Determine the (X, Y) coordinate at the center of the cell enclosing the given text.  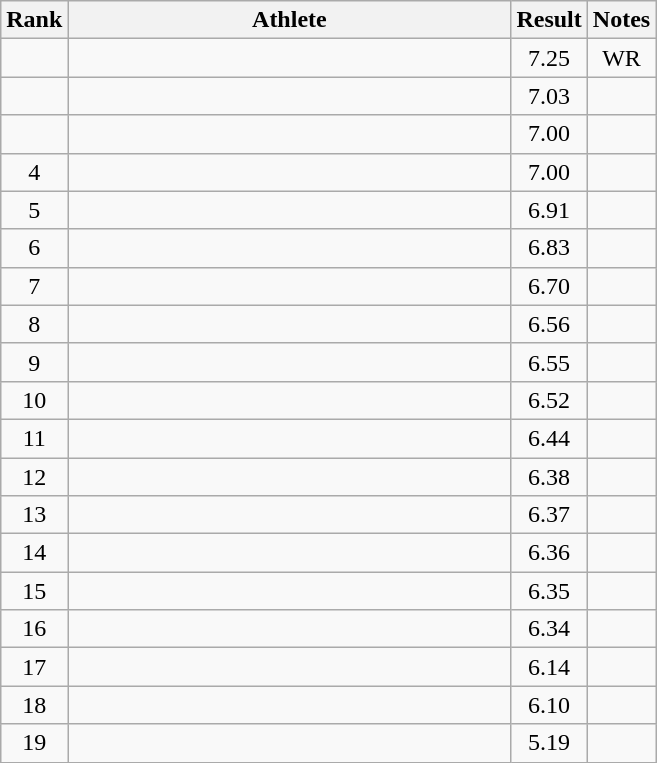
6.55 (549, 362)
6.70 (549, 286)
16 (34, 629)
6.56 (549, 324)
6.44 (549, 438)
WR (621, 58)
Result (549, 20)
11 (34, 438)
4 (34, 172)
6.36 (549, 553)
Notes (621, 20)
9 (34, 362)
6 (34, 248)
17 (34, 667)
18 (34, 705)
6.37 (549, 515)
19 (34, 743)
Athlete (290, 20)
7 (34, 286)
8 (34, 324)
6.34 (549, 629)
6.91 (549, 210)
Rank (34, 20)
14 (34, 553)
13 (34, 515)
6.14 (549, 667)
12 (34, 477)
6.35 (549, 591)
15 (34, 591)
5 (34, 210)
6.83 (549, 248)
6.38 (549, 477)
5.19 (549, 743)
6.52 (549, 400)
7.25 (549, 58)
10 (34, 400)
6.10 (549, 705)
7.03 (549, 96)
